Determine the [x, y] coordinate at the center of the cell enclosing the given text.  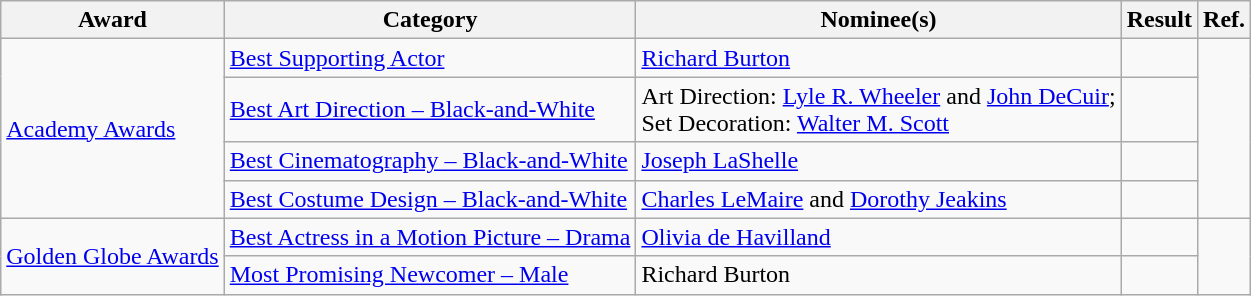
Award [113, 20]
Best Cinematography – Black-and-White [430, 161]
Joseph LaShelle [878, 161]
Most Promising Newcomer – Male [430, 275]
Art Direction: Lyle R. Wheeler and John DeCuir; Set Decoration: Walter M. Scott [878, 110]
Best Actress in a Motion Picture – Drama [430, 237]
Charles LeMaire and Dorothy Jeakins [878, 199]
Golden Globe Awards [113, 256]
Best Art Direction – Black-and-White [430, 110]
Nominee(s) [878, 20]
Ref. [1224, 20]
Best Supporting Actor [430, 58]
Category [430, 20]
Academy Awards [113, 128]
Best Costume Design – Black-and-White [430, 199]
Result [1159, 20]
Olivia de Havilland [878, 237]
